Search for the cell housing the specified text and yield its (X, Y) center coordinate. 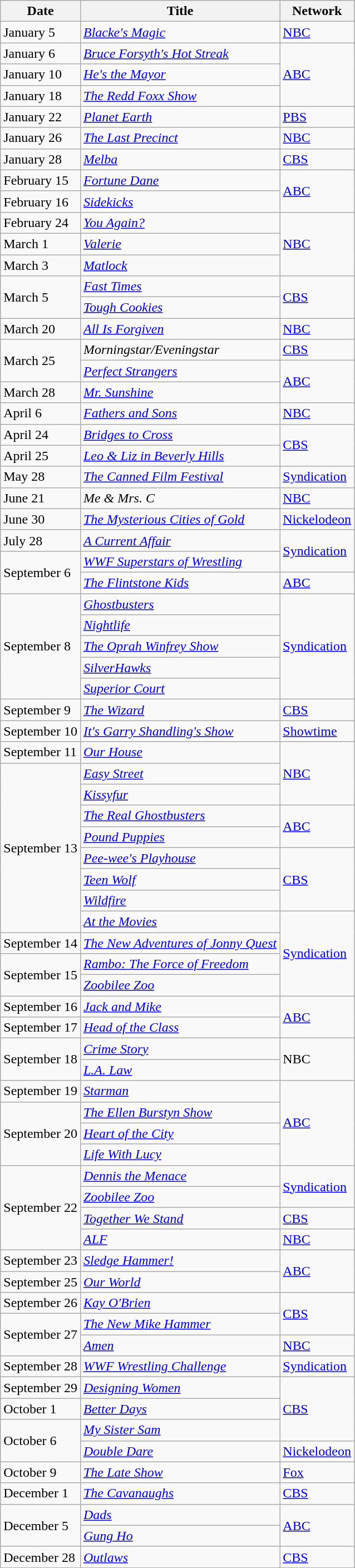
Network (317, 11)
September 27 (41, 1335)
March 20 (41, 329)
Double Dare (180, 1451)
Fox (317, 1472)
WWF Superstars of Wrestling (180, 561)
Perfect Strangers (180, 371)
Tough Cookies (180, 308)
Rambo: The Force of Freedom (180, 964)
The Oprah Winfrey Show (180, 647)
Dennis the Menace (180, 1176)
The Mysterious Cities of Gold (180, 519)
Sidekicks (180, 201)
Fast Times (180, 287)
ALF (180, 1239)
Outlaws (180, 1557)
September 26 (41, 1303)
April 25 (41, 456)
All Is Forgiven (180, 329)
Dads (180, 1515)
Date (41, 11)
Blacke's Magic (180, 32)
September 20 (41, 1133)
Designing Women (180, 1388)
Nightlife (180, 625)
March 3 (41, 265)
Head of the Class (180, 1028)
Pee-wee's Playhouse (180, 858)
September 16 (41, 1007)
Morningstar/Eveningstar (180, 350)
September 10 (41, 731)
September 29 (41, 1388)
September 13 (41, 847)
May 28 (41, 477)
February 24 (41, 223)
Fortune Dane (180, 180)
Starman (180, 1091)
October 1 (41, 1409)
At the Movies (180, 921)
September 23 (41, 1260)
Melba (180, 159)
January 28 (41, 159)
September 22 (41, 1207)
PBS (317, 117)
Matlock (180, 265)
The Redd Foxx Show (180, 96)
September 11 (41, 752)
January 6 (41, 53)
The Late Show (180, 1472)
WWF Wrestling Challenge (180, 1367)
The Real Ghostbusters (180, 816)
The New Adventures of Jonny Quest (180, 943)
Our World (180, 1281)
Bridges to Cross (180, 435)
Gung Ho (180, 1536)
March 1 (41, 244)
September 15 (41, 975)
September 25 (41, 1281)
Ghostbusters (180, 604)
The Cavanaughs (180, 1493)
September 18 (41, 1059)
January 10 (41, 75)
March 28 (41, 392)
January 18 (41, 96)
Planet Earth (180, 117)
Sledge Hammer! (180, 1260)
The Last Precinct (180, 138)
Valerie (180, 244)
February 16 (41, 201)
Crime Story (180, 1049)
Title (180, 11)
September 28 (41, 1367)
June 30 (41, 519)
SilverHawks (180, 668)
The Canned Film Festival (180, 477)
Amen (180, 1345)
Leo & Liz in Beverly Hills (180, 456)
Kay O'Brien (180, 1303)
Jack and Mike (180, 1007)
October 9 (41, 1472)
Wildfire (180, 900)
Bruce Forsyth's Hot Streak (180, 53)
Our House (180, 752)
Me & Mrs. C (180, 498)
December 5 (41, 1525)
Superior Court (180, 689)
Kissyfur (180, 795)
April 6 (41, 413)
July 28 (41, 540)
January 5 (41, 32)
June 21 (41, 498)
February 15 (41, 180)
April 24 (41, 435)
March 5 (41, 297)
The New Mike Hammer (180, 1324)
December 1 (41, 1493)
Life With Lucy (180, 1155)
December 28 (41, 1557)
Heart of the City (180, 1133)
Showtime (317, 731)
The Wizard (180, 710)
Teen Wolf (180, 879)
A Current Affair (180, 540)
He's the Mayor (180, 75)
March 25 (41, 361)
September 6 (41, 572)
It's Garry Shandling's Show (180, 731)
My Sister Sam (180, 1430)
Mr. Sunshine (180, 392)
September 19 (41, 1091)
Fathers and Sons (180, 413)
Better Days (180, 1409)
The Flintstone Kids (180, 583)
October 6 (41, 1441)
The Ellen Burstyn Show (180, 1112)
January 22 (41, 117)
Together We Stand (180, 1218)
January 26 (41, 138)
Easy Street (180, 773)
September 17 (41, 1028)
Pound Puppies (180, 837)
September 14 (41, 943)
You Again? (180, 223)
September 8 (41, 646)
L.A. Law (180, 1070)
September 9 (41, 710)
